Find where the given text appears and provide that cell's center as (X, Y) coordinate. 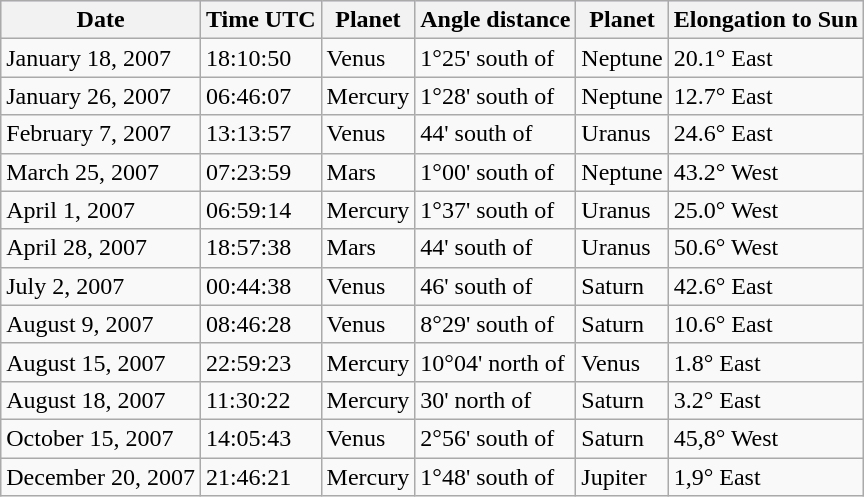
08:46:28 (260, 324)
22:59:23 (260, 362)
Time UTC (260, 20)
50.6° West (766, 248)
06:46:07 (260, 96)
August 9, 2007 (101, 324)
25.0° West (766, 210)
11:30:22 (260, 400)
20.1° East (766, 58)
21:46:21 (260, 477)
12.7° East (766, 96)
October 15, 2007 (101, 438)
30' north of (496, 400)
Jupiter (622, 477)
December 20, 2007 (101, 477)
45,8° West (766, 438)
07:23:59 (260, 172)
January 18, 2007 (101, 58)
3.2° East (766, 400)
8°29' south of (496, 324)
July 2, 2007 (101, 286)
14:05:43 (260, 438)
Angle distance (496, 20)
1°48' south of (496, 477)
00:44:38 (260, 286)
1°00' south of (496, 172)
10.6° East (766, 324)
42.6° East (766, 286)
1,9° East (766, 477)
March 25, 2007 (101, 172)
46' south of (496, 286)
August 15, 2007 (101, 362)
43.2° West (766, 172)
1°25' south of (496, 58)
April 28, 2007 (101, 248)
February 7, 2007 (101, 134)
Date (101, 20)
24.6° East (766, 134)
1°37' south of (496, 210)
August 18, 2007 (101, 400)
1°28' south of (496, 96)
Elongation to Sun (766, 20)
18:57:38 (260, 248)
2°56' south of (496, 438)
13:13:57 (260, 134)
18:10:50 (260, 58)
April 1, 2007 (101, 210)
06:59:14 (260, 210)
10°04' north of (496, 362)
1.8° East (766, 362)
January 26, 2007 (101, 96)
